Capture the cell that displays the provided text and extract its [X, Y] central coordinate. 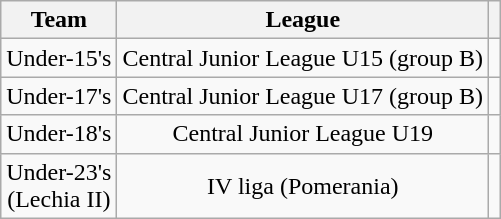
Team [59, 20]
Under-17's [59, 96]
Central Junior League U19 [303, 134]
League [303, 20]
Central Junior League U15 (group B) [303, 58]
Central Junior League U17 (group B) [303, 96]
Under-18's [59, 134]
Under-15's [59, 58]
IV liga (Pomerania) [303, 186]
Under-23's(Lechia II) [59, 186]
